Provide the [x, y] coordinate of the cell's center where the given text is located.  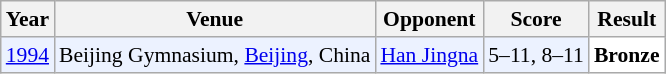
Venue [214, 19]
Year [28, 19]
Beijing Gymnasium, Beijing, China [214, 55]
Han Jingna [429, 55]
Score [536, 19]
1994 [28, 55]
Result [627, 19]
Bronze [627, 55]
Opponent [429, 19]
5–11, 8–11 [536, 55]
